Detect which cell encompasses the target text, then output its (X, Y) center coordinate. 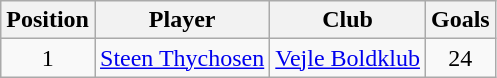
Player (182, 20)
Club (348, 20)
1 (48, 58)
24 (460, 58)
Vejle Boldklub (348, 58)
Position (48, 20)
Goals (460, 20)
Steen Thychosen (182, 58)
